Identify which cell holds the provided text, then report its (x, y) central coordinate. 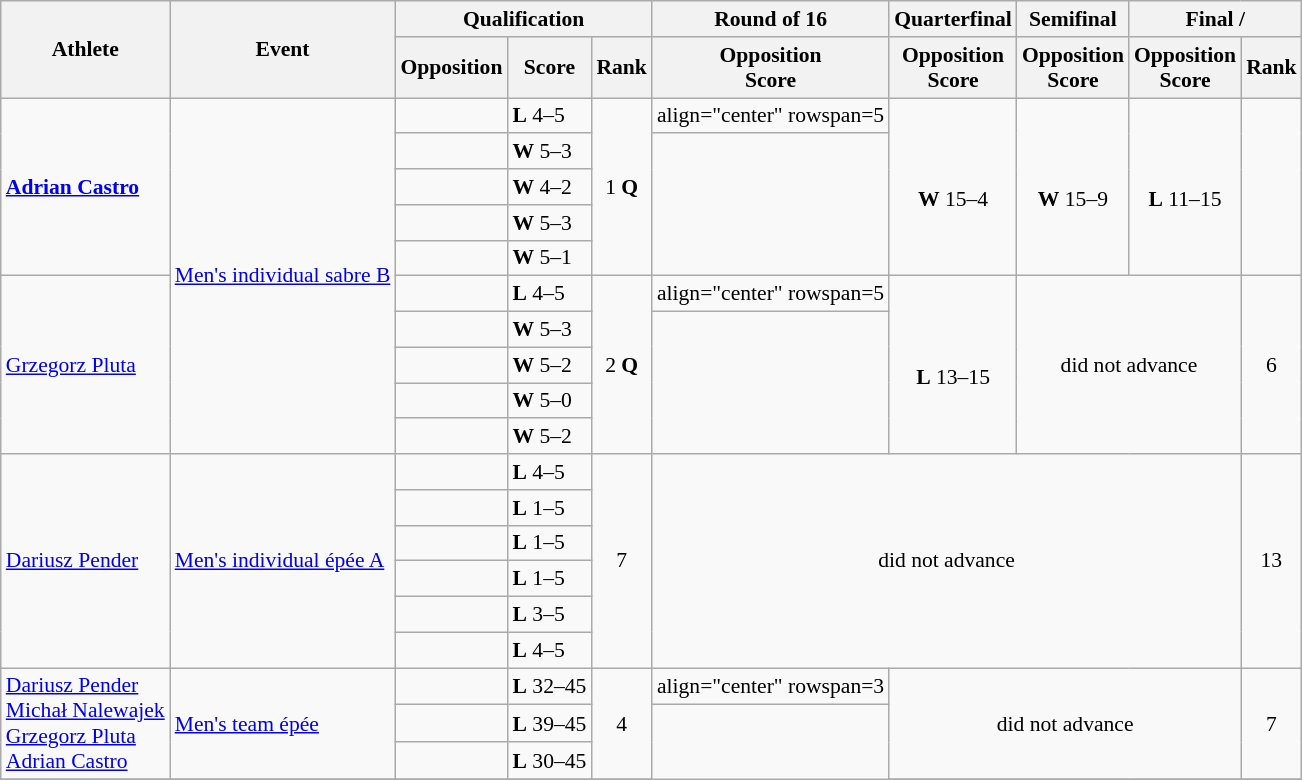
Grzegorz Pluta (86, 365)
W 4–2 (549, 187)
L 32–45 (549, 686)
Dariusz Pender (86, 561)
Athlete (86, 50)
Quarterfinal (953, 19)
Men's team épée (283, 724)
W 15–4 (953, 187)
Round of 16 (770, 19)
L 11–15 (1185, 187)
Opposition (451, 68)
L 30–45 (549, 762)
1 Q (622, 187)
Dariusz PenderMichał NalewajekGrzegorz PlutaAdrian Castro (86, 724)
W 15–9 (1073, 187)
Men's individual sabre B (283, 276)
Men's individual épée A (283, 561)
Event (283, 50)
L 3–5 (549, 615)
L 13–15 (953, 365)
align="center" rowspan=3 (770, 686)
Adrian Castro (86, 187)
Score (549, 68)
6 (1272, 365)
2 Q (622, 365)
W 5–0 (549, 401)
4 (622, 724)
Qualification (524, 19)
Semifinal (1073, 19)
13 (1272, 561)
Final / (1216, 19)
W 5–1 (549, 258)
L 39–45 (549, 724)
